Determine the (x, y) coordinate at the center of the cell enclosing the given text.  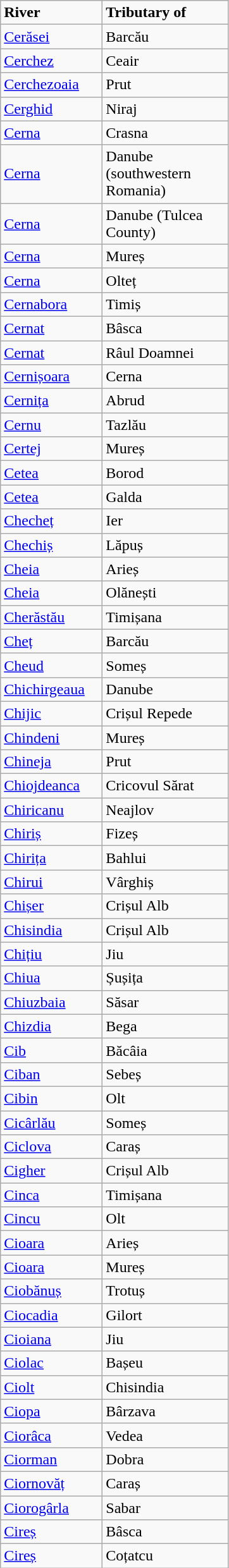
Ier (166, 521)
Olănești (166, 593)
Trotuș (166, 1291)
Crișul Repede (166, 713)
Chineja (52, 762)
Fizeș (166, 834)
Ceair (166, 61)
Chichirgeaua (52, 689)
Cerchezoaia (52, 85)
Tazlău (166, 425)
Râul Doamnei (166, 352)
Șușița (166, 978)
Danube (166, 689)
Chindeni (52, 738)
River (52, 13)
Niraj (166, 109)
Bașeu (166, 1363)
Danube (Tulcea County) (166, 224)
Cicârlău (52, 1122)
Săsar (166, 1002)
Sebeș (166, 1074)
Olteț (166, 280)
Lăpuș (166, 545)
Cernița (52, 401)
Chiriș (52, 834)
Checheț (52, 521)
Cernu (52, 425)
Chițiu (52, 954)
Cigher (52, 1171)
Cerăsei (52, 37)
Cheud (52, 665)
Cerghid (52, 109)
Chiojdeanca (52, 786)
Chiuzbaia (52, 1002)
Chiua (52, 978)
Sabar (166, 1508)
Chișer (52, 906)
Ciban (52, 1074)
Bârzava (166, 1411)
Abrud (166, 401)
Gilort (166, 1315)
Bega (166, 1026)
Ciorman (52, 1459)
Ciorâca (52, 1435)
Tributary of (166, 13)
Timiș (166, 304)
Ciorogârla (52, 1508)
Cherăstău (52, 617)
Cernabora (52, 304)
Cioiana (52, 1339)
Coțatcu (166, 1556)
Ciobănuș (52, 1291)
Chechiș (52, 545)
Ciornovăț (52, 1483)
Chizdia (52, 1026)
Borod (166, 473)
Crasna (166, 133)
Cerchez (52, 61)
Cheț (52, 641)
Galda (166, 497)
Chirița (52, 858)
Cricovul Sărat (166, 786)
Certej (52, 449)
Vârghiș (166, 882)
Ciolt (52, 1387)
Cibin (52, 1098)
Cincu (52, 1219)
Danube (southwestern Romania) (166, 174)
Ciolac (52, 1363)
Băcâia (166, 1050)
Bahlui (166, 858)
Chirui (52, 882)
Ciopa (52, 1411)
Chiricanu (52, 810)
Ciocadia (52, 1315)
Chijic (52, 713)
Neajlov (166, 810)
Dobra (166, 1459)
Cib (52, 1050)
Cernișoara (52, 377)
Vedea (166, 1435)
Ciclova (52, 1147)
Cinca (52, 1195)
